Return [x, y] of the center of cell containing provided text 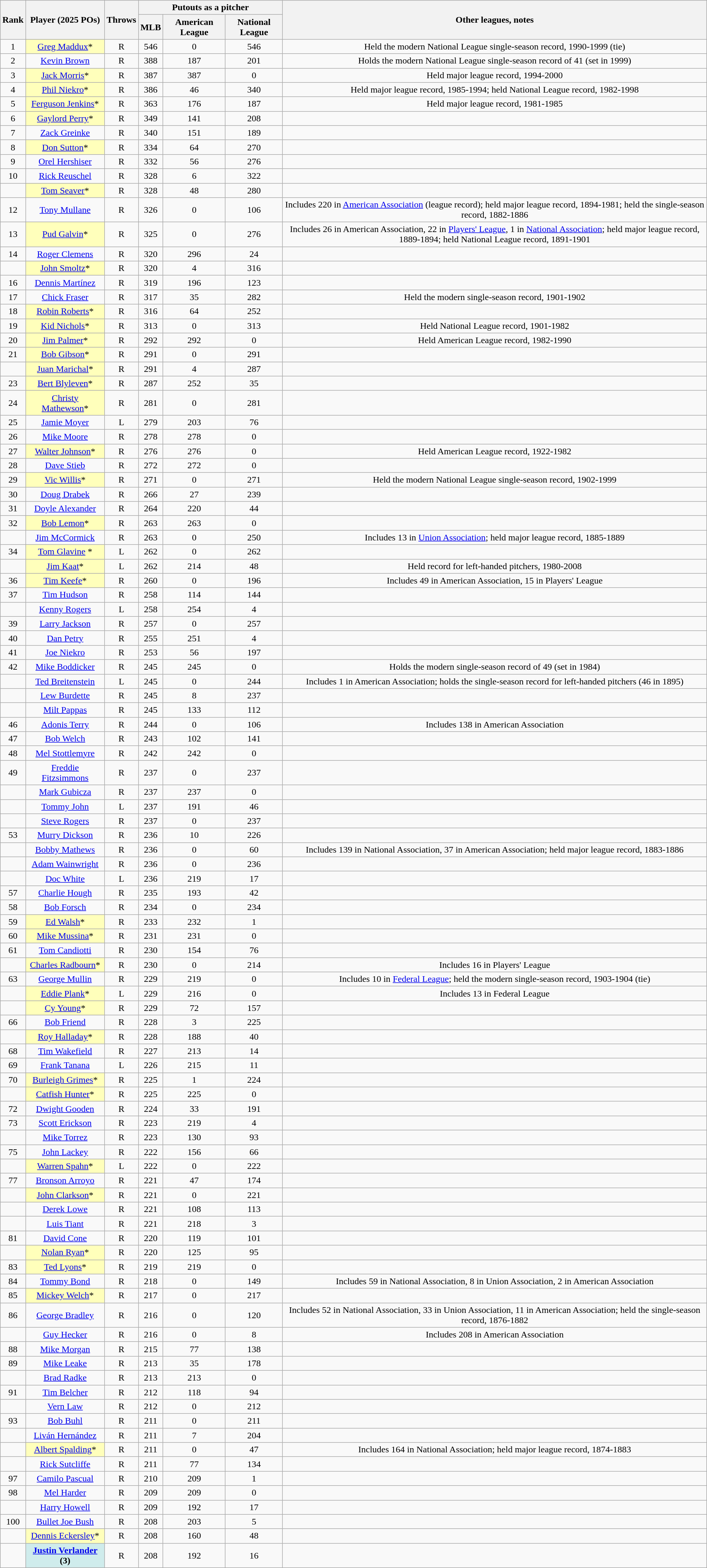
363 [151, 104]
68 [13, 1051]
Derek Lowe [65, 1209]
Bob Buhl [65, 1421]
69 [13, 1065]
178 [254, 1363]
Jim Palmer* [65, 340]
83 [13, 1267]
151 [194, 133]
Greg Maddux* [65, 46]
138 [254, 1349]
37 [13, 595]
Larry Jackson [65, 624]
Held major league record, 1981-1985 [495, 104]
Held the modern single-season record, 1901-1902 [495, 297]
Chick Fraser [65, 297]
91 [13, 1392]
Includes 164 in National Association; held major league record, 1874-1883 [495, 1450]
Vic Willis* [65, 480]
Ted Lyons* [65, 1267]
Includes 59 in National Association, 8 in Union Association, 2 in American Association [495, 1281]
59 [13, 922]
Warren Spahn* [65, 1166]
Roger Clemens [65, 254]
Frank Tanana [65, 1065]
Doug Drabek [65, 494]
Joe Niekro [65, 652]
95 [254, 1252]
210 [151, 1478]
Dennis Eckersley* [65, 1536]
23 [13, 383]
Mike Leake [65, 1363]
325 [151, 234]
29 [13, 480]
255 [151, 638]
Robin Roberts* [65, 311]
Holds the modern single-season record of 49 (set in 1984) [495, 667]
98 [13, 1493]
Mark Gubicza [65, 792]
119 [194, 1238]
130 [194, 1137]
Doc White [65, 878]
Kenny Rogers [65, 609]
Steve Rogers [65, 821]
Ed Walsh* [65, 922]
Ferguson Jenkins* [65, 104]
123 [254, 283]
386 [151, 90]
Includes 49 in American Association, 15 in Players' League [495, 580]
Rick Reuschel [65, 176]
Bob Welch [65, 739]
134 [254, 1464]
Bullet Joe Bush [65, 1522]
Catfish Hunter* [65, 1094]
Juan Marichal* [65, 369]
197 [254, 652]
193 [194, 893]
19 [13, 326]
Dave Stieb [65, 466]
Scott Erickson [65, 1123]
Adonis Terry [65, 724]
204 [254, 1435]
Bob Lemon* [65, 523]
Held the modern National League single-season record, 1990-1999 (tie) [495, 46]
39 [13, 624]
Phil Niekro* [65, 90]
Bronson Arroyo [65, 1181]
32 [13, 523]
264 [151, 509]
322 [254, 176]
Jamie Moyer [65, 422]
MLB [151, 27]
Camilo Pascual [65, 1478]
201 [254, 61]
120 [254, 1315]
Held the modern National League single-season record, 1902-1999 [495, 480]
Includes 13 in Union Association; held major league record, 1885-1889 [495, 537]
John Clarkson* [65, 1195]
157 [254, 1008]
Holds the modern National League single-season record of 41 (set in 1999) [495, 61]
114 [194, 595]
Kid Nichols* [65, 326]
149 [254, 1281]
26 [13, 437]
Roy Halladay* [65, 1037]
73 [13, 1123]
Tim Belcher [65, 1392]
Bob Gibson* [65, 354]
75 [13, 1152]
George Bradley [65, 1315]
Charlie Hough [65, 893]
Orel Hershiser [65, 161]
Christy Mathewson* [65, 403]
58 [13, 907]
American League [194, 27]
Tim Keefe* [65, 580]
Burleigh Grimes* [65, 1080]
Mike Moore [65, 437]
253 [151, 652]
Rick Sutcliffe [65, 1464]
Held American League record, 1982-1990 [495, 340]
Dwight Gooden [65, 1108]
20 [13, 340]
Mike Torrez [65, 1137]
John Smoltz* [65, 268]
Includes 13 in Federal League [495, 994]
279 [151, 422]
250 [254, 537]
266 [151, 494]
Putouts as a pitcher [210, 8]
160 [194, 1536]
174 [254, 1181]
Harry Howell [65, 1507]
Throws [122, 20]
Tom Seaver* [65, 190]
334 [151, 147]
260 [151, 580]
Brad Radke [65, 1378]
125 [194, 1252]
Charles Radbourn* [65, 965]
Dennis Martínez [65, 283]
349 [151, 118]
Bob Forsch [65, 907]
254 [194, 609]
Mickey Welch* [65, 1296]
Gaylord Perry* [65, 118]
Bert Blyleven* [65, 383]
296 [194, 254]
Includes 52 in National Association, 33 in Union Association, 11 in American Association; held the single-season record, 1876-1882 [495, 1315]
70 [13, 1080]
Ted Breitenstein [65, 681]
Nolan Ryan* [65, 1252]
Albert Spalding* [65, 1450]
Includes 208 in American Association [495, 1334]
Includes 220 in American Association (league record); held major league record, 1894-1981; held the single-season record, 1882-1886 [495, 210]
100 [13, 1522]
102 [194, 739]
89 [13, 1363]
National League [254, 27]
Includes 10 in Federal League; held the modern single-season record, 1903-1904 (tie) [495, 979]
Held American League record, 1922-1982 [495, 451]
David Cone [65, 1238]
Bob Friend [65, 1022]
227 [151, 1051]
Don Sutton* [65, 147]
63 [13, 979]
Held major league record, 1985-1994; held National League record, 1982-1998 [495, 90]
Freddie Fitzsimmons [65, 772]
John Lackey [65, 1152]
Walter Johnson* [65, 451]
Tommy Bond [65, 1281]
282 [254, 297]
Mike Mussina* [65, 936]
144 [254, 595]
Held major league record, 1994-2000 [495, 75]
44 [254, 509]
235 [151, 893]
Jim McCormick [65, 537]
Tom Candiotti [65, 950]
Milt Pappas [65, 710]
Includes 139 in National Association, 37 in American Association; held major league record, 1883-1886 [495, 850]
332 [151, 161]
Other leagues, notes [495, 20]
133 [194, 710]
176 [194, 104]
154 [194, 950]
84 [13, 1281]
Luis Tiant [65, 1224]
61 [13, 950]
88 [13, 1349]
86 [13, 1315]
31 [13, 509]
Rank [13, 20]
118 [194, 1392]
Eddie Plank* [65, 994]
Pud Galvin* [65, 234]
189 [254, 133]
Mike Boddicker [65, 667]
Mike Morgan [65, 1349]
113 [254, 1209]
Includes 1 in American Association; holds the single-season record for left-handed pitchers (46 in 1895) [495, 681]
34 [13, 552]
Dan Petry [65, 638]
270 [254, 147]
81 [13, 1238]
Zack Greinke [65, 133]
319 [151, 283]
326 [151, 210]
Mel Harder [65, 1493]
49 [13, 772]
Tim Hudson [65, 595]
Adam Wainwright [65, 864]
Held National League record, 1901-1982 [495, 326]
11 [254, 1065]
12 [13, 210]
Bobby Mathews [65, 850]
36 [13, 580]
97 [13, 1478]
Tom Glavine * [65, 552]
Tommy John [65, 806]
101 [254, 1238]
Includes 16 in Players' League [495, 965]
21 [13, 354]
388 [151, 61]
Doyle Alexander [65, 509]
Vern Law [65, 1407]
156 [194, 1152]
317 [151, 297]
Justin Verlander (3) [65, 1556]
Tony Mullane [65, 210]
Murry Dickson [65, 835]
Tim Wakefield [65, 1051]
232 [194, 922]
Mel Stottlemyre [65, 753]
30 [13, 494]
Cy Young* [65, 1008]
Player (2025 POs) [65, 20]
53 [13, 835]
13 [13, 234]
33 [194, 1108]
2 [13, 61]
Includes 138 in American Association [495, 724]
25 [13, 422]
112 [254, 710]
Jack Morris* [65, 75]
18 [13, 311]
9 [13, 161]
188 [194, 1037]
108 [194, 1209]
Held record for left-handed pitchers, 1980-2008 [495, 566]
Kevin Brown [65, 61]
94 [254, 1392]
251 [194, 638]
Lew Burdette [65, 696]
57 [13, 893]
85 [13, 1296]
Jim Kaat* [65, 566]
Guy Hecker [65, 1334]
239 [254, 494]
Liván Hernández [65, 1435]
280 [254, 190]
233 [151, 922]
28 [13, 466]
243 [151, 739]
41 [13, 652]
George Mullin [65, 979]
